Return the (X, Y) coordinate for the center point of the cell that contains the specified text.  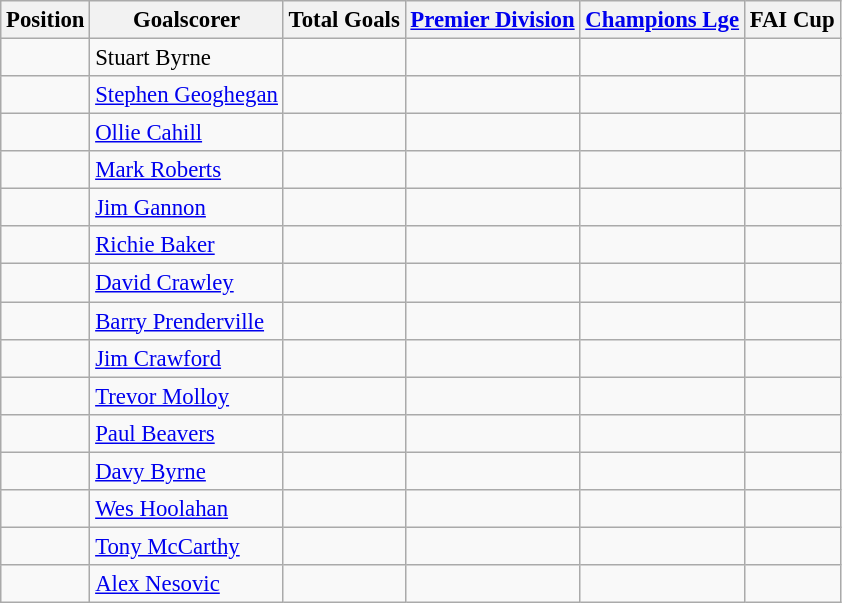
Alex Nesovic (186, 584)
Jim Gannon (186, 208)
Trevor Molloy (186, 396)
Barry Prenderville (186, 321)
Position (46, 20)
Jim Crawford (186, 358)
Tony McCarthy (186, 546)
Wes Hoolahan (186, 509)
Premier Division (492, 20)
Ollie Cahill (186, 133)
Richie Baker (186, 245)
David Crawley (186, 283)
Mark Roberts (186, 170)
Champions Lge (662, 20)
Goalscorer (186, 20)
Paul Beavers (186, 433)
Davy Byrne (186, 471)
Total Goals (344, 20)
FAI Cup (792, 20)
Stuart Byrne (186, 58)
Stephen Geoghegan (186, 95)
